Scan for the cell matching the given text and deliver its (X, Y) coordinate at center. 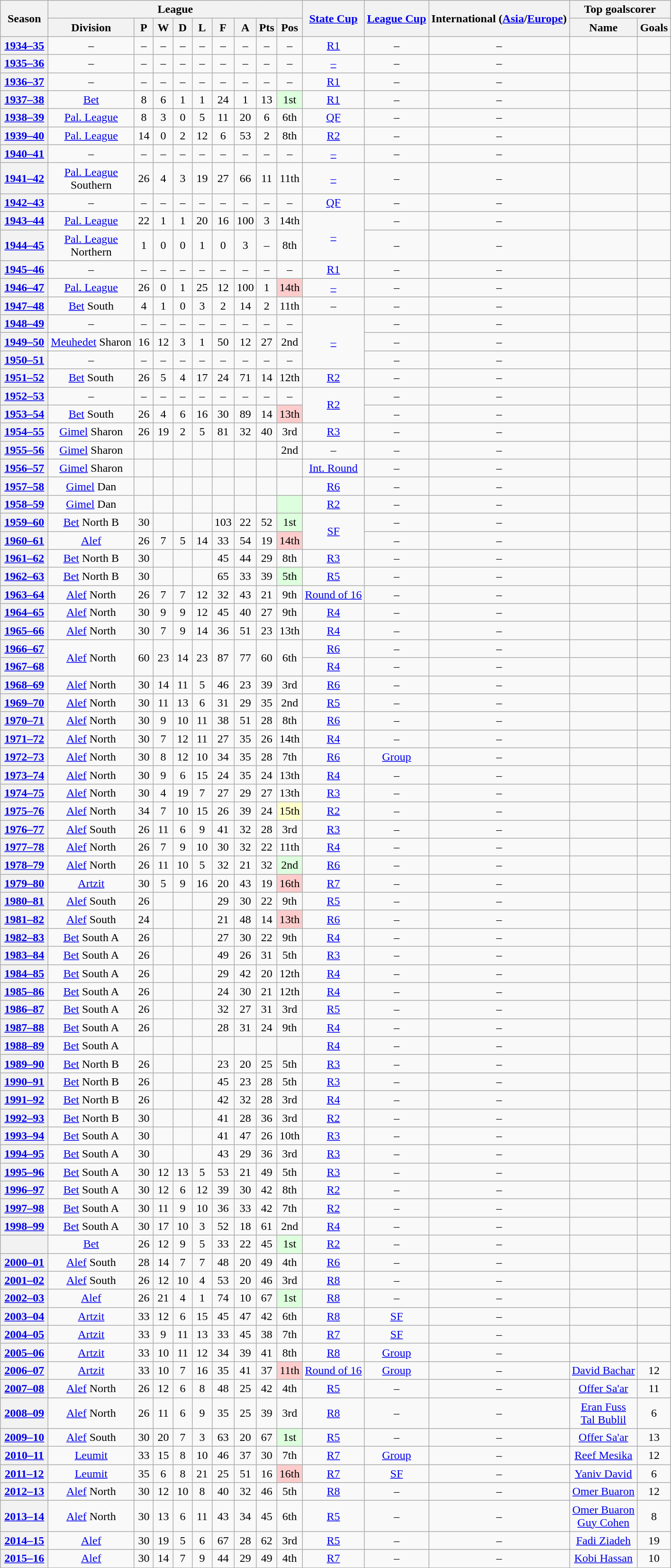
2009–10 (25, 1438)
15th (290, 811)
1946–47 (25, 288)
1947–48 (25, 306)
1961–62 (25, 559)
Pal. League Northern (91, 245)
2011–12 (25, 1474)
2006–07 (25, 1370)
1941–42 (25, 178)
2007–08 (25, 1388)
2002–03 (25, 1298)
2015–16 (25, 1559)
1998–99 (25, 1226)
1972–73 (25, 757)
1934–35 (25, 46)
Pos (290, 28)
Yaniv David (604, 1474)
Division (91, 28)
2014–15 (25, 1540)
1962–63 (25, 577)
1966–67 (25, 649)
1958–59 (25, 504)
1977–78 (25, 847)
1952–53 (25, 396)
Kobi Hassan (604, 1559)
Top goalscorer (620, 9)
1937–38 (25, 100)
1953–54 (25, 414)
2005–06 (25, 1352)
1951–52 (25, 378)
1960–61 (25, 540)
Name (604, 28)
1971–72 (25, 739)
1948–49 (25, 324)
2000–01 (25, 1262)
Omer Buaron (604, 1492)
1976–77 (25, 829)
1944–45 (25, 245)
1965–66 (25, 631)
Eran FussTal Bublil (604, 1413)
L (202, 28)
1986–87 (25, 1009)
1979–80 (25, 883)
62 (266, 1540)
League (175, 9)
2010–11 (25, 1456)
1975–76 (25, 811)
74 (223, 1298)
50 (223, 342)
2008–09 (25, 1413)
77 (245, 658)
1963–64 (25, 595)
1959–60 (25, 522)
2003–04 (25, 1316)
David Bachar (604, 1370)
Pal. League Southern (91, 178)
International (Asia/Europe) (499, 18)
1949–50 (25, 342)
1970–71 (25, 721)
89 (245, 414)
1982–83 (25, 937)
2001–02 (25, 1280)
W (163, 28)
1942–43 (25, 202)
F (223, 28)
18 (245, 1226)
63 (223, 1438)
10th (290, 1136)
87 (223, 658)
1957–58 (25, 486)
54 (245, 540)
1987–88 (25, 1027)
1964–65 (25, 613)
Pts (266, 28)
1980–81 (25, 901)
2013–14 (25, 1516)
1995–96 (25, 1172)
A (245, 28)
1955–56 (25, 450)
1935–36 (25, 64)
71 (245, 378)
Fadi Ziadeh (604, 1540)
65 (223, 577)
1984–85 (25, 973)
1997–98 (25, 1208)
1938–39 (25, 118)
1954–55 (25, 432)
1968–69 (25, 685)
Goals (654, 28)
P (144, 28)
1950–51 (25, 360)
League Cup (397, 18)
1988–89 (25, 1045)
1978–79 (25, 865)
1994–95 (25, 1154)
1956–57 (25, 468)
1969–70 (25, 703)
1985–86 (25, 991)
1996–97 (25, 1190)
Omer BuaronGuy Cohen (604, 1516)
1990–91 (25, 1082)
D (183, 28)
1973–74 (25, 775)
1989–90 (25, 1064)
Meuhedet Sharon (91, 342)
Int. Round (334, 468)
Season (25, 18)
1981–82 (25, 919)
66 (245, 178)
1992–93 (25, 1118)
State Cup (334, 18)
1967–68 (25, 667)
1993–94 (25, 1136)
61 (266, 1226)
103 (223, 522)
1945–46 (25, 270)
1940–41 (25, 154)
Reef Mesika (604, 1456)
81 (223, 432)
1974–75 (25, 793)
1983–84 (25, 955)
1943–44 (25, 220)
1936–37 (25, 82)
1939–40 (25, 136)
2004–05 (25, 1334)
2012–13 (25, 1492)
1991–92 (25, 1100)
